Return (x, y) of the center of cell containing provided text 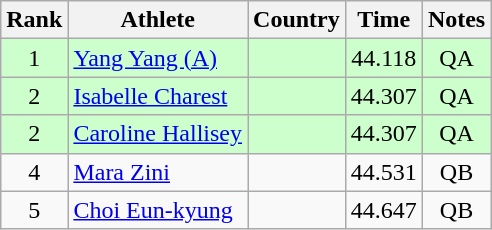
44.118 (384, 58)
Athlete (158, 20)
Country (297, 20)
Isabelle Charest (158, 96)
44.531 (384, 172)
Caroline Hallisey (158, 134)
1 (34, 58)
Yang Yang (A) (158, 58)
Mara Zini (158, 172)
Time (384, 20)
4 (34, 172)
44.647 (384, 210)
Rank (34, 20)
Choi Eun-kyung (158, 210)
5 (34, 210)
Notes (456, 20)
